Provide the (X, Y) coordinate of the cell's center where the given text is located.  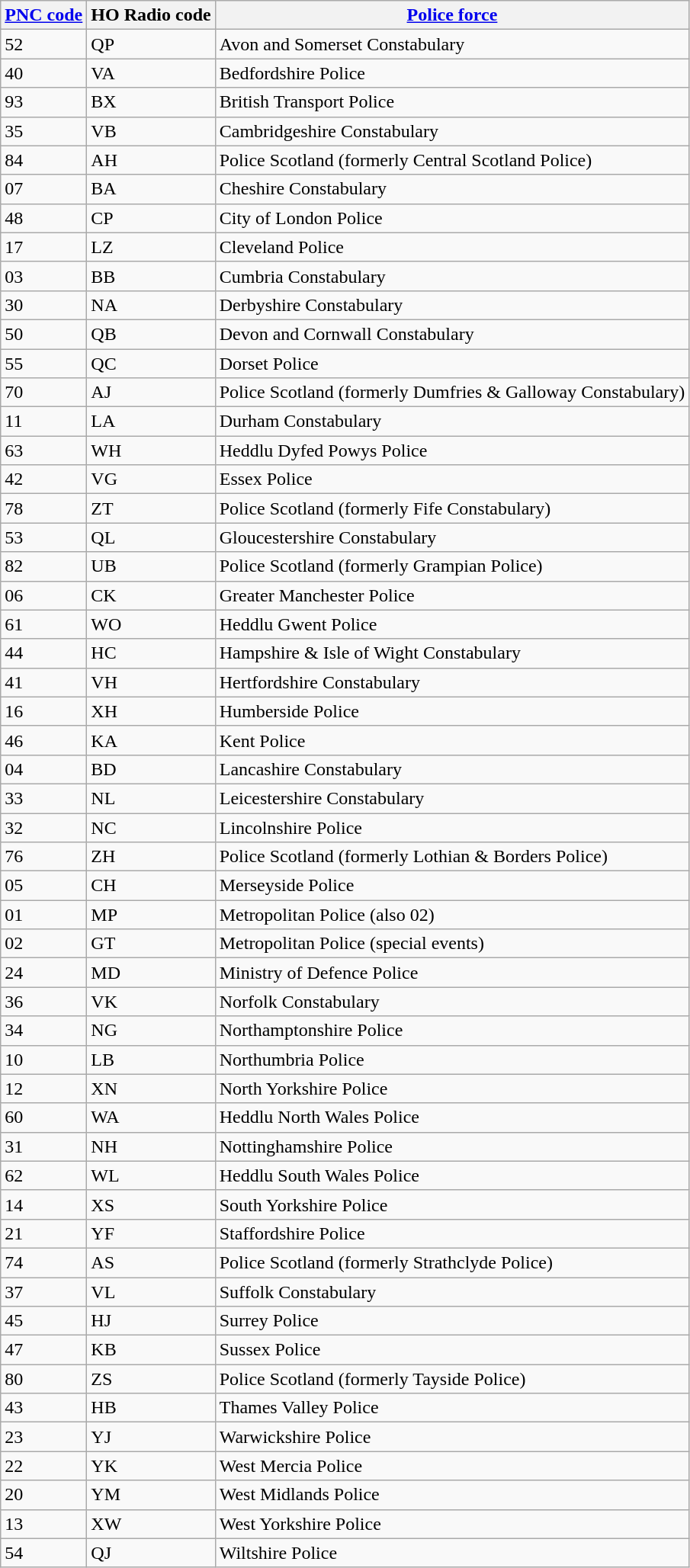
YM (151, 1495)
14 (44, 1204)
62 (44, 1175)
24 (44, 973)
60 (44, 1117)
HC (151, 653)
16 (44, 711)
BX (151, 102)
82 (44, 566)
07 (44, 189)
Cleveland Police (452, 247)
54 (44, 1553)
20 (44, 1495)
HB (151, 1408)
PNC code (44, 15)
Humberside Police (452, 711)
XN (151, 1089)
Ministry of Defence Police (452, 973)
YF (151, 1233)
QC (151, 364)
63 (44, 451)
44 (44, 653)
74 (44, 1262)
HJ (151, 1321)
Cheshire Constabulary (452, 189)
30 (44, 305)
MP (151, 915)
41 (44, 682)
Surrey Police (452, 1321)
47 (44, 1350)
VK (151, 1002)
Police Scotland (formerly Lothian & Borders Police) (452, 857)
Kent Police (452, 740)
Metropolitan Police (also 02) (452, 915)
23 (44, 1437)
13 (44, 1524)
QP (151, 44)
Police Scotland (formerly Strathclyde Police) (452, 1262)
Lancashire Constabulary (452, 769)
Norfolk Constabulary (452, 1002)
31 (44, 1146)
Sussex Police (452, 1350)
17 (44, 247)
ZH (151, 857)
AJ (151, 393)
32 (44, 827)
GT (151, 944)
Cambridgeshire Constabulary (452, 131)
Police Scotland (formerly Dumfries & Galloway Constabulary) (452, 393)
QJ (151, 1553)
LA (151, 422)
03 (44, 276)
LZ (151, 247)
52 (44, 44)
ZS (151, 1379)
78 (44, 508)
Cumbria Constabulary (452, 276)
21 (44, 1233)
04 (44, 769)
Heddlu South Wales Police (452, 1175)
Police force (452, 15)
West Yorkshire Police (452, 1524)
South Yorkshire Police (452, 1204)
NH (151, 1146)
City of London Police (452, 218)
46 (44, 740)
NG (151, 1031)
61 (44, 624)
LB (151, 1060)
BA (151, 189)
Durham Constabulary (452, 422)
Gloucestershire Constabulary (452, 537)
11 (44, 422)
HO Radio code (151, 15)
British Transport Police (452, 102)
Bedfordshire Police (452, 73)
Warwickshire Police (452, 1437)
Greater Manchester Police (452, 595)
XH (151, 711)
Leicestershire Constabulary (452, 798)
West Midlands Police (452, 1495)
North Yorkshire Police (452, 1089)
Police Scotland (formerly Central Scotland Police) (452, 160)
Merseyside Police (452, 886)
05 (44, 886)
Hampshire & Isle of Wight Constabulary (452, 653)
QB (151, 334)
Derbyshire Constabulary (452, 305)
37 (44, 1292)
Heddlu North Wales Police (452, 1117)
Avon and Somerset Constabulary (452, 44)
Suffolk Constabulary (452, 1292)
Metropolitan Police (special events) (452, 944)
CP (151, 218)
VL (151, 1292)
XS (151, 1204)
Police Scotland (formerly Grampian Police) (452, 566)
01 (44, 915)
Hertfordshire Constabulary (452, 682)
34 (44, 1031)
ZT (151, 508)
MD (151, 973)
Northamptonshire Police (452, 1031)
93 (44, 102)
50 (44, 334)
76 (44, 857)
84 (44, 160)
36 (44, 1002)
NA (151, 305)
BD (151, 769)
Police Scotland (formerly Tayside Police) (452, 1379)
43 (44, 1408)
AS (151, 1262)
West Mercia Police (452, 1466)
80 (44, 1379)
VA (151, 73)
35 (44, 131)
53 (44, 537)
33 (44, 798)
YK (151, 1466)
02 (44, 944)
10 (44, 1060)
Wiltshire Police (452, 1553)
WA (151, 1117)
Dorset Police (452, 364)
55 (44, 364)
48 (44, 218)
KB (151, 1350)
Staffordshire Police (452, 1233)
UB (151, 566)
XW (151, 1524)
Lincolnshire Police (452, 827)
Heddlu Gwent Police (452, 624)
NL (151, 798)
VH (151, 682)
NC (151, 827)
VG (151, 479)
42 (44, 479)
Police Scotland (formerly Fife Constabulary) (452, 508)
Devon and Cornwall Constabulary (452, 334)
45 (44, 1321)
CH (151, 886)
22 (44, 1466)
WO (151, 624)
Thames Valley Police (452, 1408)
WH (151, 451)
KA (151, 740)
WL (151, 1175)
VB (151, 131)
CK (151, 595)
40 (44, 73)
Heddlu Dyfed Powys Police (452, 451)
Essex Police (452, 479)
AH (151, 160)
Nottinghamshire Police (452, 1146)
BB (151, 276)
YJ (151, 1437)
QL (151, 537)
12 (44, 1089)
Northumbria Police (452, 1060)
06 (44, 595)
70 (44, 393)
